Pinpoint the cell where the given text exists, returning its (X, Y) midpoint coordinate. 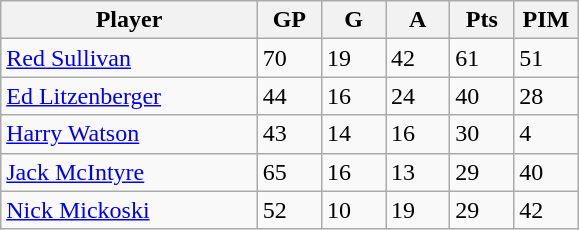
43 (289, 134)
Ed Litzenberger (130, 96)
24 (418, 96)
Nick Mickoski (130, 210)
10 (353, 210)
G (353, 20)
Jack McIntyre (130, 172)
65 (289, 172)
28 (546, 96)
GP (289, 20)
A (418, 20)
Harry Watson (130, 134)
Red Sullivan (130, 58)
52 (289, 210)
30 (482, 134)
PIM (546, 20)
4 (546, 134)
51 (546, 58)
13 (418, 172)
Player (130, 20)
14 (353, 134)
44 (289, 96)
Pts (482, 20)
70 (289, 58)
61 (482, 58)
